Return (X, Y) of the center of cell containing provided text 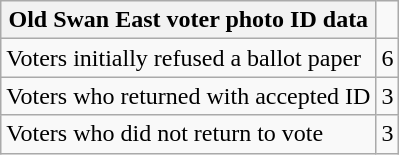
Voters who returned with accepted ID (188, 96)
6 (388, 58)
Old Swan East voter photo ID data (188, 20)
Voters initially refused a ballot paper (188, 58)
Voters who did not return to vote (188, 134)
